Return the (X, Y) coordinate for the center point of the cell that contains the specified text.  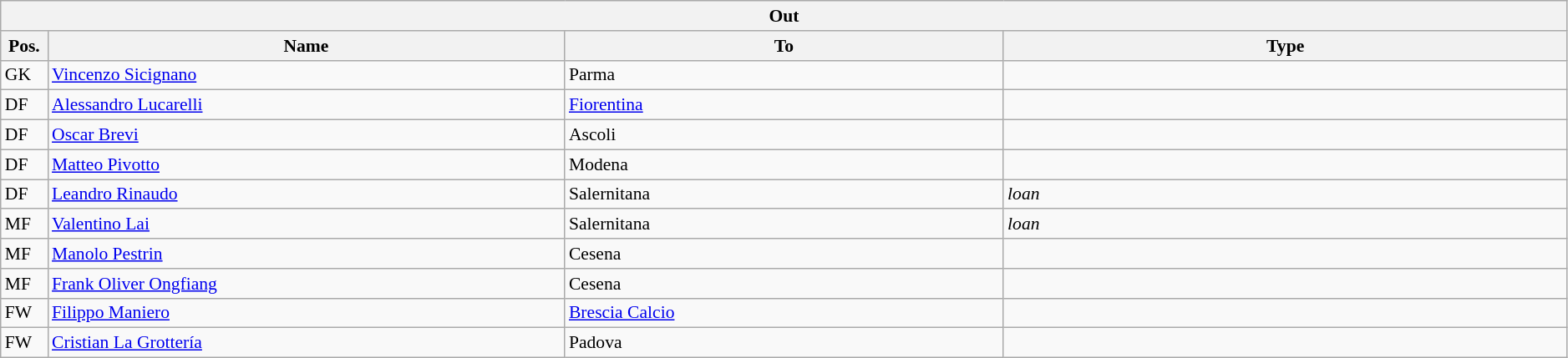
Oscar Brevi (306, 135)
Out (784, 16)
Brescia Calcio (784, 313)
Frank Oliver Ongfiang (306, 284)
Fiorentina (784, 105)
Pos. (24, 46)
Leandro Rinaudo (306, 194)
Filippo Maniero (306, 313)
Padova (784, 343)
Alessandro Lucarelli (306, 105)
Parma (784, 75)
Ascoli (784, 135)
Matteo Pivotto (306, 164)
Type (1285, 46)
Valentino Lai (306, 224)
Manolo Pestrin (306, 254)
Cristian La Grottería (306, 343)
Modena (784, 164)
Name (306, 46)
To (784, 46)
Vincenzo Sicignano (306, 75)
GK (24, 75)
